Pinpoint the cell where the given text exists, returning its [X, Y] midpoint coordinate. 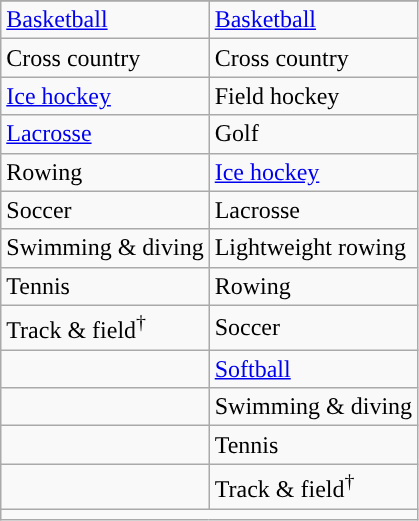
Lightweight rowing [313, 248]
Field hockey [313, 96]
Golf [313, 134]
Softball [313, 369]
